Search for the cell housing the specified text and yield its [x, y] center coordinate. 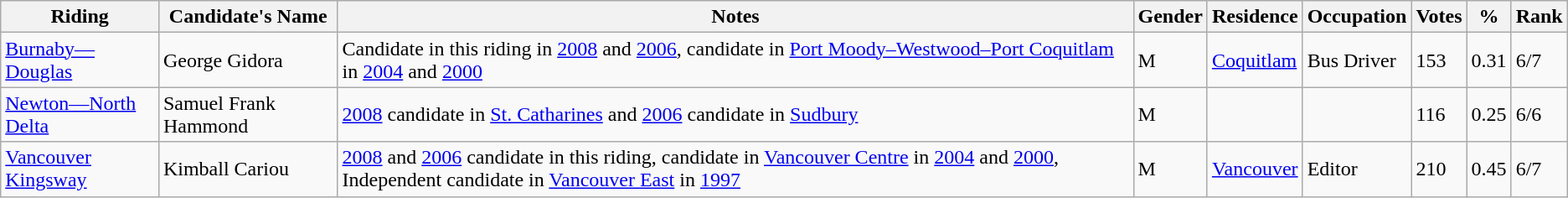
Coquitlam [1255, 60]
Vancouver Kingsway [80, 169]
Notes [735, 17]
Editor [1357, 169]
0.25 [1489, 114]
Riding [80, 17]
6/6 [1540, 114]
Kimball Cariou [248, 169]
Occupation [1357, 17]
% [1489, 17]
Candidate's Name [248, 17]
0.31 [1489, 60]
Gender [1170, 17]
Rank [1540, 17]
2008 candidate in St. Catharines and 2006 candidate in Sudbury [735, 114]
Samuel Frank Hammond [248, 114]
Vancouver [1255, 169]
Residence [1255, 17]
0.45 [1489, 169]
2008 and 2006 candidate in this riding, candidate in Vancouver Centre in 2004 and 2000, Independent candidate in Vancouver East in 1997 [735, 169]
Newton—North Delta [80, 114]
Votes [1439, 17]
210 [1439, 169]
George Gidora [248, 60]
116 [1439, 114]
153 [1439, 60]
Candidate in this riding in 2008 and 2006, candidate in Port Moody–Westwood–Port Coquitlam in 2004 and 2000 [735, 60]
Burnaby—Douglas [80, 60]
Bus Driver [1357, 60]
